Return the (x, y) coordinate for the center point of the cell that contains the specified text.  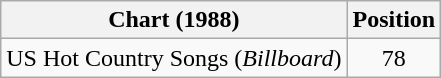
Position (394, 20)
US Hot Country Songs (Billboard) (174, 58)
Chart (1988) (174, 20)
78 (394, 58)
